Determine the [X, Y] coordinate at the center of the cell enclosing the given text.  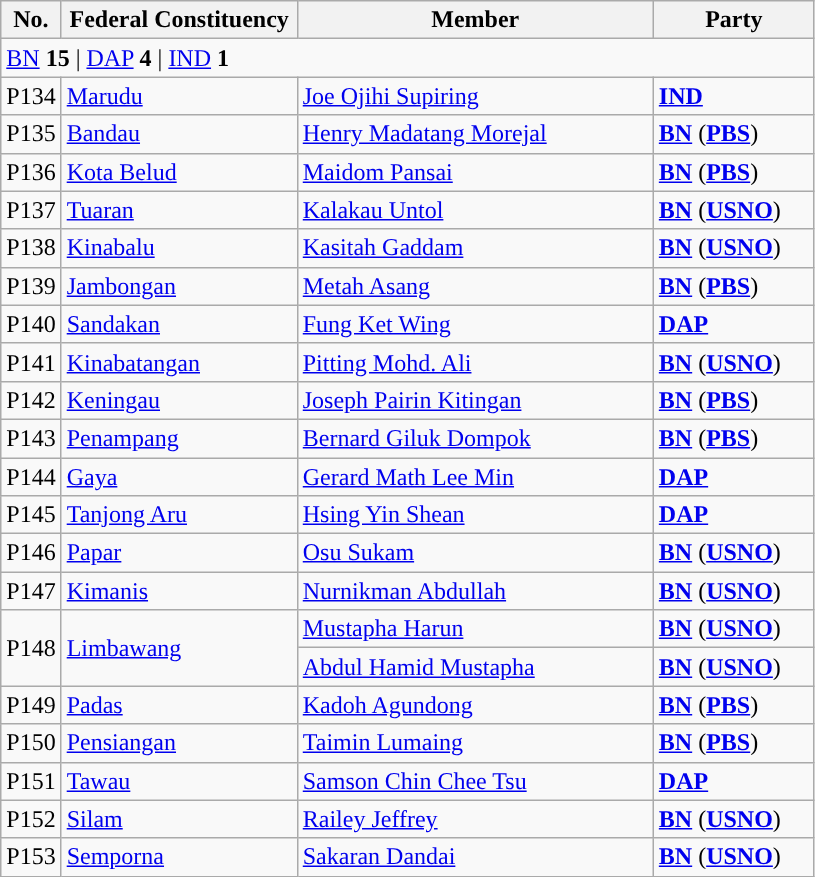
P150 [31, 743]
Keningau [179, 400]
Tuaran [179, 210]
P136 [31, 172]
P148 [31, 648]
Sakaran Dandai [475, 857]
P138 [31, 248]
Gerard Math Lee Min [475, 477]
Railey Jeffrey [475, 819]
Joe Ojihi Supiring [475, 96]
P143 [31, 438]
Gaya [179, 477]
P134 [31, 96]
Bandau [179, 134]
Sandakan [179, 324]
Mustapha Harun [475, 629]
Tanjong Aru [179, 515]
Bernard Giluk Dompok [475, 438]
Kota Belud [179, 172]
BN 15 | DAP 4 | IND 1 [408, 58]
Henry Madatang Morejal [475, 134]
Pensiangan [179, 743]
P152 [31, 819]
P137 [31, 210]
Party [734, 20]
Federal Constituency [179, 20]
Hsing Yin Shean [475, 515]
P147 [31, 591]
Pitting Mohd. Ali [475, 362]
P141 [31, 362]
P153 [31, 857]
Joseph Pairin Kitingan [475, 400]
P140 [31, 324]
Samson Chin Chee Tsu [475, 781]
Limbawang [179, 648]
No. [31, 20]
Padas [179, 705]
Taimin Lumaing [475, 743]
P142 [31, 400]
P151 [31, 781]
Member [475, 20]
Fung Ket Wing [475, 324]
Kinabatangan [179, 362]
P139 [31, 286]
Jambongan [179, 286]
P135 [31, 134]
Nurnikman Abdullah [475, 591]
Kinabalu [179, 248]
Kalakau Untol [475, 210]
Abdul Hamid Mustapha [475, 667]
P144 [31, 477]
Osu Sukam [475, 553]
Marudu [179, 96]
Maidom Pansai [475, 172]
P145 [31, 515]
Metah Asang [475, 286]
P146 [31, 553]
Silam [179, 819]
Tawau [179, 781]
Penampang [179, 438]
P149 [31, 705]
Semporna [179, 857]
Kadoh Agundong [475, 705]
IND [734, 96]
Papar [179, 553]
Kimanis [179, 591]
Kasitah Gaddam [475, 248]
